From the cell containing the given text, extract its center point as (X, Y) coordinate. 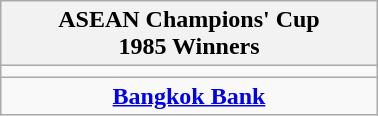
Bangkok Bank (189, 96)
ASEAN Champions' Cup1985 Winners (189, 34)
